From the cell containing the given text, extract its center point as [X, Y] coordinate. 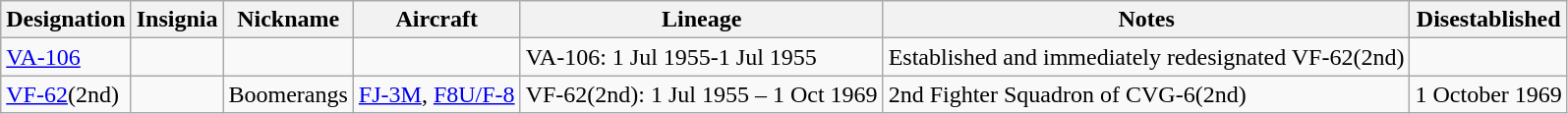
Designation [66, 20]
VF-62(2nd) [66, 94]
Notes [1146, 20]
VA-106: 1 Jul 1955-1 Jul 1955 [702, 57]
Boomerangs [288, 94]
1 October 1969 [1488, 94]
Insignia [177, 20]
Established and immediately redesignated VF-62(2nd) [1146, 57]
VA-106 [66, 57]
Lineage [702, 20]
VF-62(2nd): 1 Jul 1955 – 1 Oct 1969 [702, 94]
2nd Fighter Squadron of CVG-6(2nd) [1146, 94]
Disestablished [1488, 20]
Nickname [288, 20]
Aircraft [436, 20]
FJ-3M, F8U/F-8 [436, 94]
